Search for the cell housing the specified text and yield its (x, y) center coordinate. 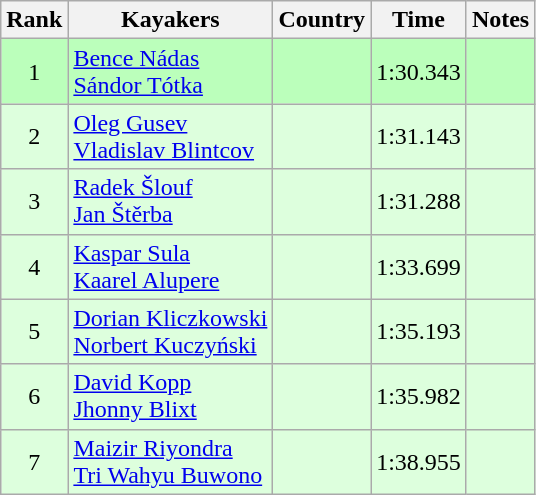
1:35.193 (419, 332)
Radek ŠloufJan Štěrba (170, 202)
Dorian KliczkowskiNorbert Kuczyński (170, 332)
1:35.982 (419, 396)
David KoppJhonny Blixt (170, 396)
5 (34, 332)
Time (419, 20)
2 (34, 136)
1:31.143 (419, 136)
Notes (500, 20)
4 (34, 266)
Maizir RiyondraTri Wahyu Buwono (170, 462)
6 (34, 396)
3 (34, 202)
1 (34, 72)
Bence NádasSándor Tótka (170, 72)
1:38.955 (419, 462)
1:33.699 (419, 266)
Country (322, 20)
Oleg GusevVladislav Blintcov (170, 136)
Rank (34, 20)
1:31.288 (419, 202)
Kaspar SulaKaarel Alupere (170, 266)
1:30.343 (419, 72)
Kayakers (170, 20)
7 (34, 462)
